From the cell containing the given text, extract its center point as (X, Y) coordinate. 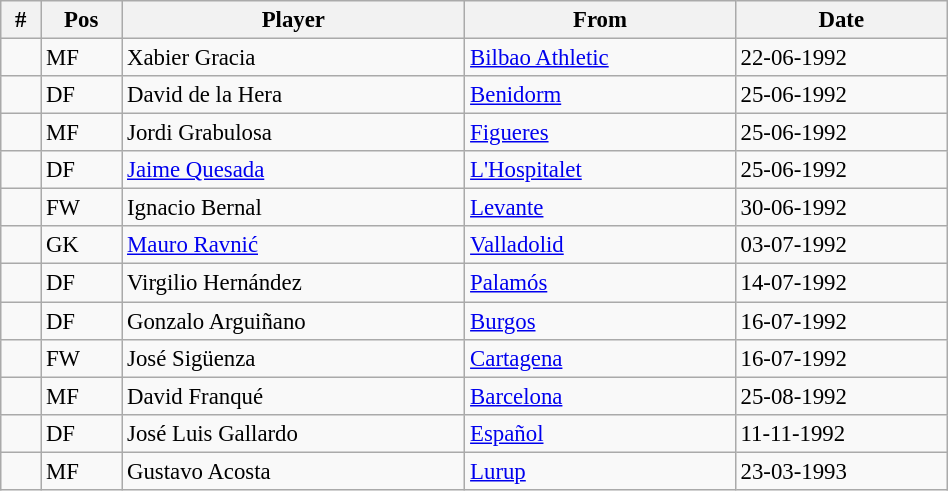
23-03-1993 (841, 471)
Gonzalo Arguiñano (294, 321)
Benidorm (600, 95)
David Franqué (294, 396)
Burgos (600, 321)
Pos (82, 20)
Gustavo Acosta (294, 471)
Levante (600, 208)
Ignacio Bernal (294, 208)
03-07-1992 (841, 245)
Lurup (600, 471)
22-06-1992 (841, 58)
Español (600, 433)
Date (841, 20)
30-06-1992 (841, 208)
11-11-1992 (841, 433)
José Sigüenza (294, 358)
Figueres (600, 133)
David de la Hera (294, 95)
Cartagena (600, 358)
From (600, 20)
14-07-1992 (841, 283)
L'Hospitalet (600, 170)
25-08-1992 (841, 396)
Bilbao Athletic (600, 58)
Barcelona (600, 396)
Player (294, 20)
Xabier Gracia (294, 58)
Palamós (600, 283)
Virgilio Hernández (294, 283)
GK (82, 245)
Mauro Ravnić (294, 245)
José Luis Gallardo (294, 433)
Jordi Grabulosa (294, 133)
Valladolid (600, 245)
Jaime Quesada (294, 170)
# (21, 20)
